Determine the (x, y) coordinate at the center of the cell enclosing the given text.  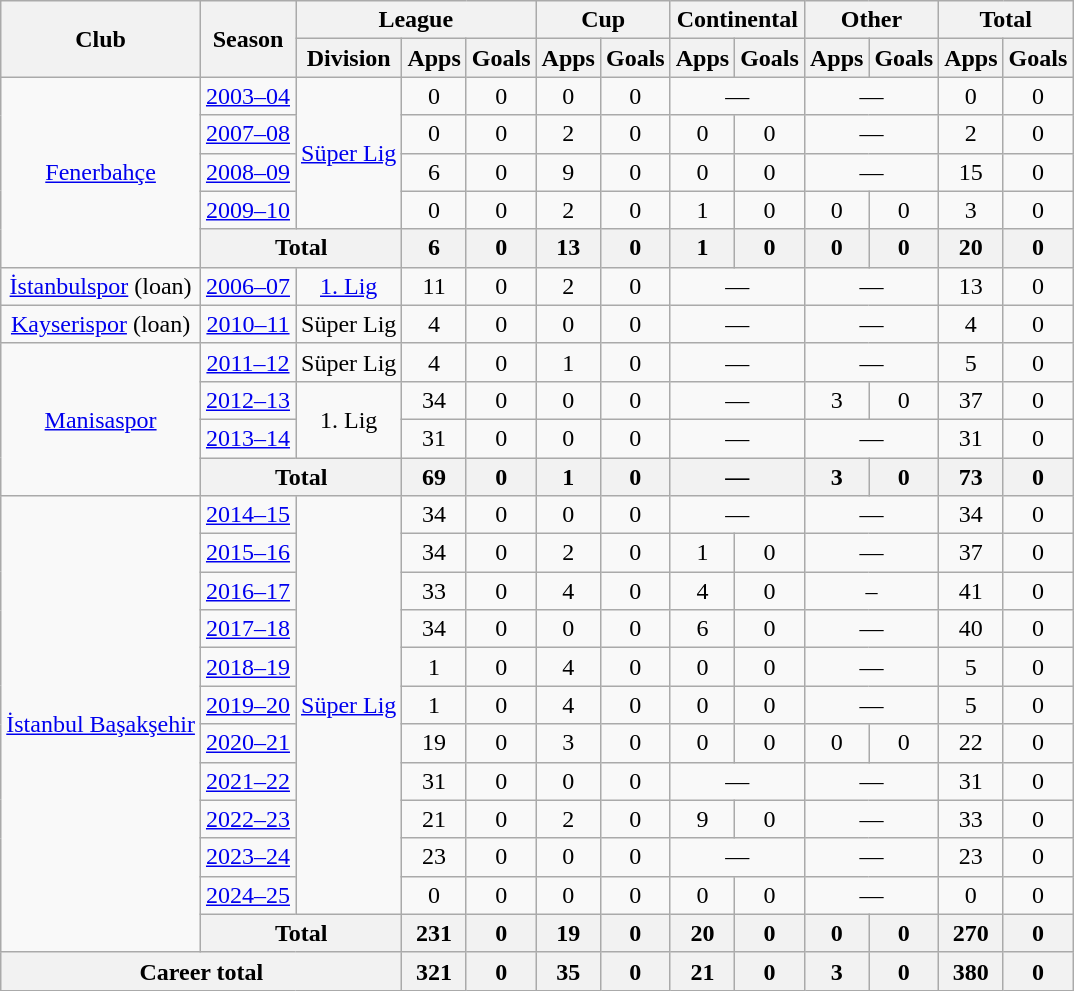
2023–24 (248, 857)
321 (434, 971)
Club (101, 39)
2020–21 (248, 743)
2011–12 (248, 362)
2006–07 (248, 286)
Cup (603, 20)
Kayserispor (loan) (101, 324)
2015–16 (248, 553)
41 (971, 591)
35 (568, 971)
2009–10 (248, 210)
2014–15 (248, 515)
Continental (737, 20)
40 (971, 629)
11 (434, 286)
15 (971, 172)
– (871, 591)
22 (971, 743)
270 (971, 933)
Fenerbahçe (101, 172)
2019–20 (248, 705)
2012–13 (248, 400)
231 (434, 933)
2024–25 (248, 895)
Career total (202, 971)
2010–11 (248, 324)
2016–17 (248, 591)
2013–14 (248, 438)
2021–22 (248, 781)
380 (971, 971)
69 (434, 477)
Other (871, 20)
League (416, 20)
2022–23 (248, 819)
2018–19 (248, 667)
Division (349, 58)
2008–09 (248, 172)
Season (248, 39)
İstanbulspor (loan) (101, 286)
2007–08 (248, 134)
İstanbul Başakşehir (101, 724)
Manisaspor (101, 419)
2003–04 (248, 96)
2017–18 (248, 629)
73 (971, 477)
